Pinpoint the cell where the given text exists, returning its [X, Y] midpoint coordinate. 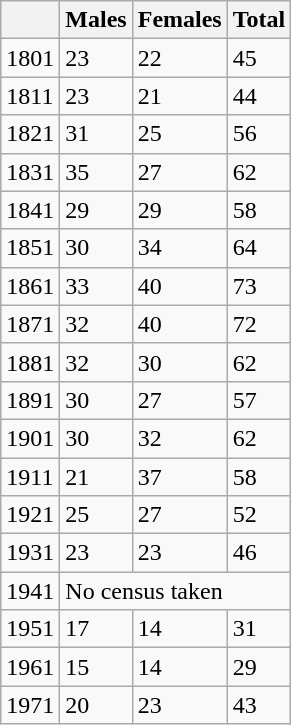
1951 [30, 629]
Total [259, 20]
22 [180, 58]
No census taken [176, 591]
34 [180, 248]
1851 [30, 248]
33 [96, 286]
1871 [30, 324]
37 [180, 477]
1821 [30, 134]
1841 [30, 210]
45 [259, 58]
17 [96, 629]
64 [259, 248]
43 [259, 705]
20 [96, 705]
1831 [30, 172]
44 [259, 96]
56 [259, 134]
1881 [30, 362]
1811 [30, 96]
1921 [30, 515]
57 [259, 400]
1901 [30, 438]
1961 [30, 667]
15 [96, 667]
1861 [30, 286]
1971 [30, 705]
1911 [30, 477]
1941 [30, 591]
1891 [30, 400]
Females [180, 20]
Males [96, 20]
46 [259, 553]
73 [259, 286]
52 [259, 515]
72 [259, 324]
35 [96, 172]
1801 [30, 58]
1931 [30, 553]
